Detect which cell encompasses the target text, then output its (X, Y) center coordinate. 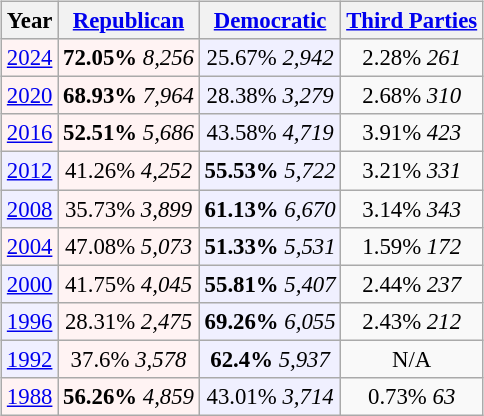
41.75% 4,045 (129, 284)
1992 (30, 359)
N/A (412, 359)
2.28% 261 (412, 58)
2.44% 237 (412, 284)
37.6% 3,578 (129, 359)
43.58% 4,719 (270, 133)
Year (30, 21)
Republican (129, 21)
2020 (30, 96)
3.91% 423 (412, 133)
61.13% 6,670 (270, 209)
28.38% 3,279 (270, 96)
51.33% 5,531 (270, 246)
0.73% 63 (412, 396)
43.01% 3,714 (270, 396)
52.51% 5,686 (129, 133)
2.43% 212 (412, 321)
25.67% 2,942 (270, 58)
2004 (30, 246)
69.26% 6,055 (270, 321)
55.53% 5,722 (270, 171)
2012 (30, 171)
2.68% 310 (412, 96)
68.93% 7,964 (129, 96)
Democratic (270, 21)
1.59% 172 (412, 246)
28.31% 2,475 (129, 321)
41.26% 4,252 (129, 171)
2024 (30, 58)
35.73% 3,899 (129, 209)
2008 (30, 209)
55.81% 5,407 (270, 284)
3.21% 331 (412, 171)
47.08% 5,073 (129, 246)
62.4% 5,937 (270, 359)
2000 (30, 284)
72.05% 8,256 (129, 58)
Third Parties (412, 21)
3.14% 343 (412, 209)
1996 (30, 321)
56.26% 4,859 (129, 396)
1988 (30, 396)
2016 (30, 133)
